Output the (x, y) coordinate of the center of the cell containing the given text.  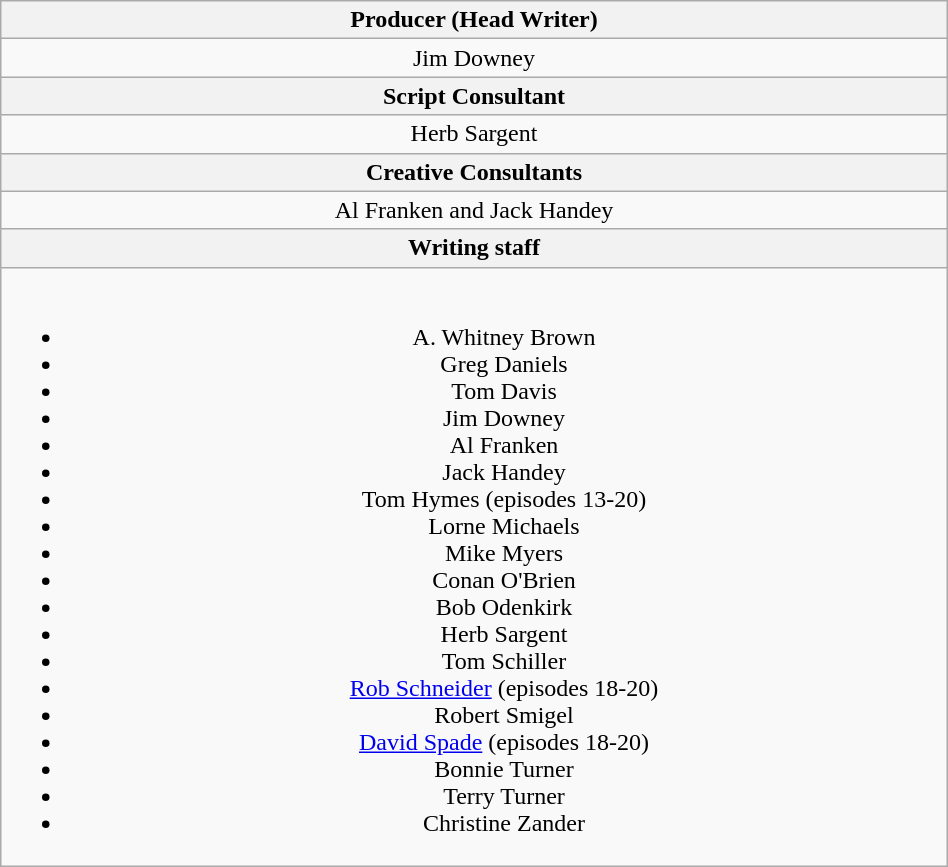
Producer (Head Writer) (474, 20)
Jim Downey (474, 58)
Script Consultant (474, 96)
Writing staff (474, 248)
Creative Consultants (474, 172)
Herb Sargent (474, 134)
Al Franken and Jack Handey (474, 210)
